Scan for the cell matching the given text and deliver its [X, Y] coordinate at center. 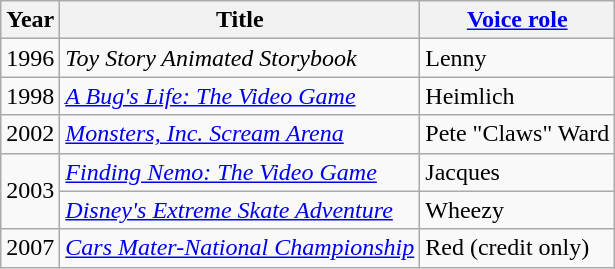
2003 [30, 191]
Jacques [518, 172]
Cars Mater-National Championship [240, 248]
2007 [30, 248]
Pete "Claws" Ward [518, 134]
Year [30, 20]
Disney's Extreme Skate Adventure [240, 210]
Finding Nemo: The Video Game [240, 172]
Heimlich [518, 96]
2002 [30, 134]
Title [240, 20]
Monsters, Inc. Scream Arena [240, 134]
Voice role [518, 20]
Lenny [518, 58]
Red (credit only) [518, 248]
1996 [30, 58]
Toy Story Animated Storybook [240, 58]
A Bug's Life: The Video Game [240, 96]
1998 [30, 96]
Wheezy [518, 210]
